Return [x, y] of the center of cell containing provided text 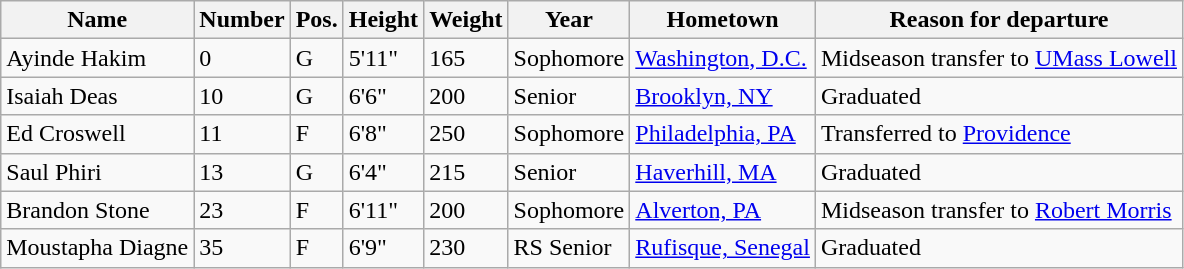
Brandon Stone [98, 210]
250 [466, 134]
Name [98, 20]
Washington, D.C. [723, 58]
Ed Croswell [98, 134]
Transferred to Providence [998, 134]
Haverhill, MA [723, 172]
6'11" [383, 210]
6'6" [383, 96]
0 [242, 58]
Philadelphia, PA [723, 134]
5'11" [383, 58]
Saul Phiri [98, 172]
Reason for departure [998, 20]
Pos. [316, 20]
11 [242, 134]
10 [242, 96]
Moustapha Diagne [98, 248]
Midseason transfer to Robert Morris [998, 210]
RS Senior [569, 248]
6'8" [383, 134]
Isaiah Deas [98, 96]
Midseason transfer to UMass Lowell [998, 58]
230 [466, 248]
215 [466, 172]
Alverton, PA [723, 210]
13 [242, 172]
6'9" [383, 248]
Rufisque, Senegal [723, 248]
Weight [466, 20]
Number [242, 20]
Hometown [723, 20]
Height [383, 20]
Brooklyn, NY [723, 96]
35 [242, 248]
6'4" [383, 172]
23 [242, 210]
165 [466, 58]
Year [569, 20]
Ayinde Hakim [98, 58]
